Locate the cell with the specified text and output its [x, y] center coordinate. 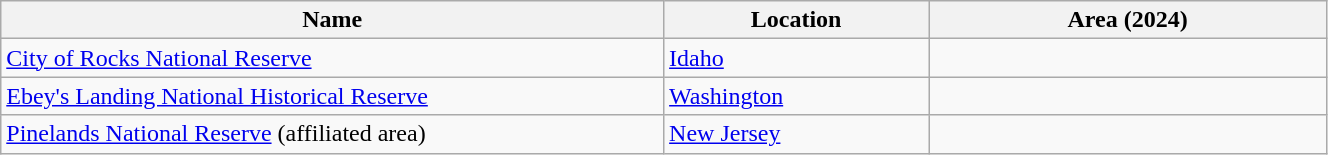
City of Rocks National Reserve [332, 58]
Washington [796, 96]
Location [796, 20]
New Jersey [796, 134]
Pinelands National Reserve (affiliated area) [332, 134]
Idaho [796, 58]
Ebey's Landing National Historical Reserve [332, 96]
Area (2024) [1128, 20]
Name [332, 20]
